Detect which cell encompasses the target text, then output its (X, Y) center coordinate. 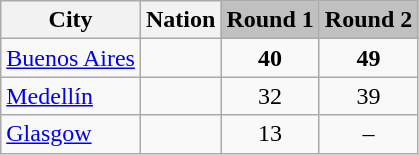
Round 1 (270, 20)
– (368, 134)
Nation (180, 20)
City (71, 20)
40 (270, 58)
32 (270, 96)
Round 2 (368, 20)
Buenos Aires (71, 58)
39 (368, 96)
13 (270, 134)
Glasgow (71, 134)
Medellín (71, 96)
49 (368, 58)
